Return the [x, y] coordinate for the center point of the cell that contains the specified text.  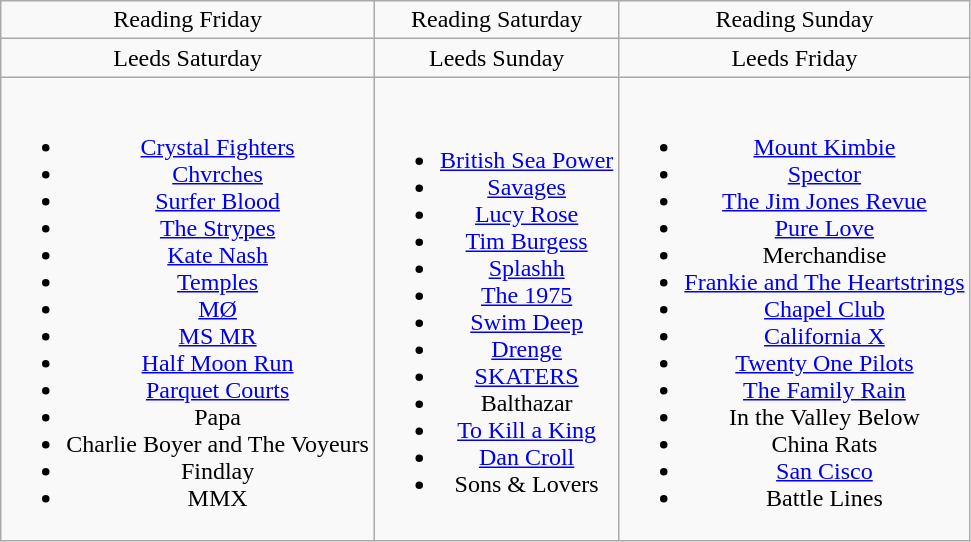
Reading Sunday [794, 20]
Leeds Saturday [188, 58]
Crystal FightersChvrchesSurfer BloodThe StrypesKate NashTemplesMØMS MRHalf Moon RunParquet CourtsPapaCharlie Boyer and The VoyeursFindlayMMX [188, 309]
Reading Saturday [496, 20]
Leeds Sunday [496, 58]
Leeds Friday [794, 58]
Reading Friday [188, 20]
British Sea PowerSavagesLucy RoseTim BurgessSplashhThe 1975Swim DeepDrengeSKATERSBalthazarTo Kill a KingDan CrollSons & Lovers [496, 309]
